Search for the cell housing the specified text and yield its [X, Y] center coordinate. 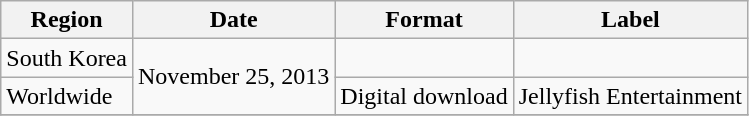
Jellyfish Entertainment [630, 96]
Date [233, 20]
Region [67, 20]
Worldwide [67, 96]
Digital download [424, 96]
South Korea [67, 58]
Label [630, 20]
Format [424, 20]
November 25, 2013 [233, 77]
